Capture the cell that displays the provided text and extract its (X, Y) central coordinate. 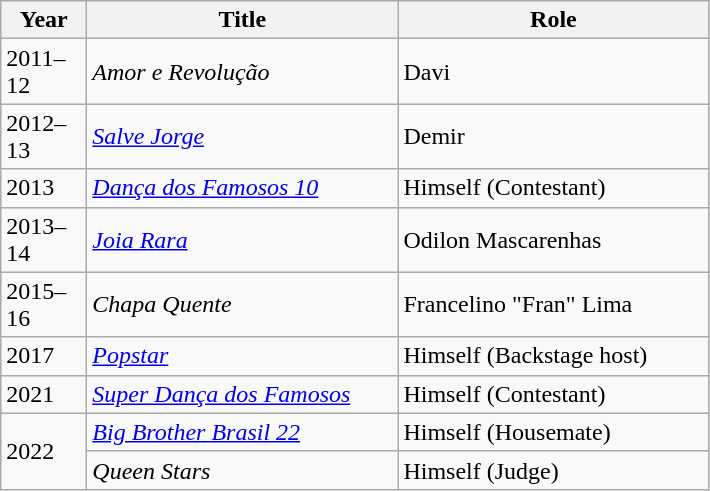
2013 (44, 188)
Himself (Judge) (554, 470)
Title (242, 20)
2021 (44, 394)
Year (44, 20)
2022 (44, 451)
2012–13 (44, 136)
Queen Stars (242, 470)
Dança dos Famosos 10 (242, 188)
Big Brother Brasil 22 (242, 432)
Francelino "Fran" Lima (554, 304)
Chapa Quente (242, 304)
Odilon Mascarenhas (554, 240)
2015–16 (44, 304)
Popstar (242, 356)
2017 (44, 356)
Super Dança dos Famosos (242, 394)
Amor e Revolução (242, 72)
Joia Rara (242, 240)
Himself (Backstage host) (554, 356)
Salve Jorge (242, 136)
Davi (554, 72)
Himself (Housemate) (554, 432)
2013–14 (44, 240)
Role (554, 20)
Demir (554, 136)
2011–12 (44, 72)
